Detect which cell encompasses the target text, then output its (X, Y) center coordinate. 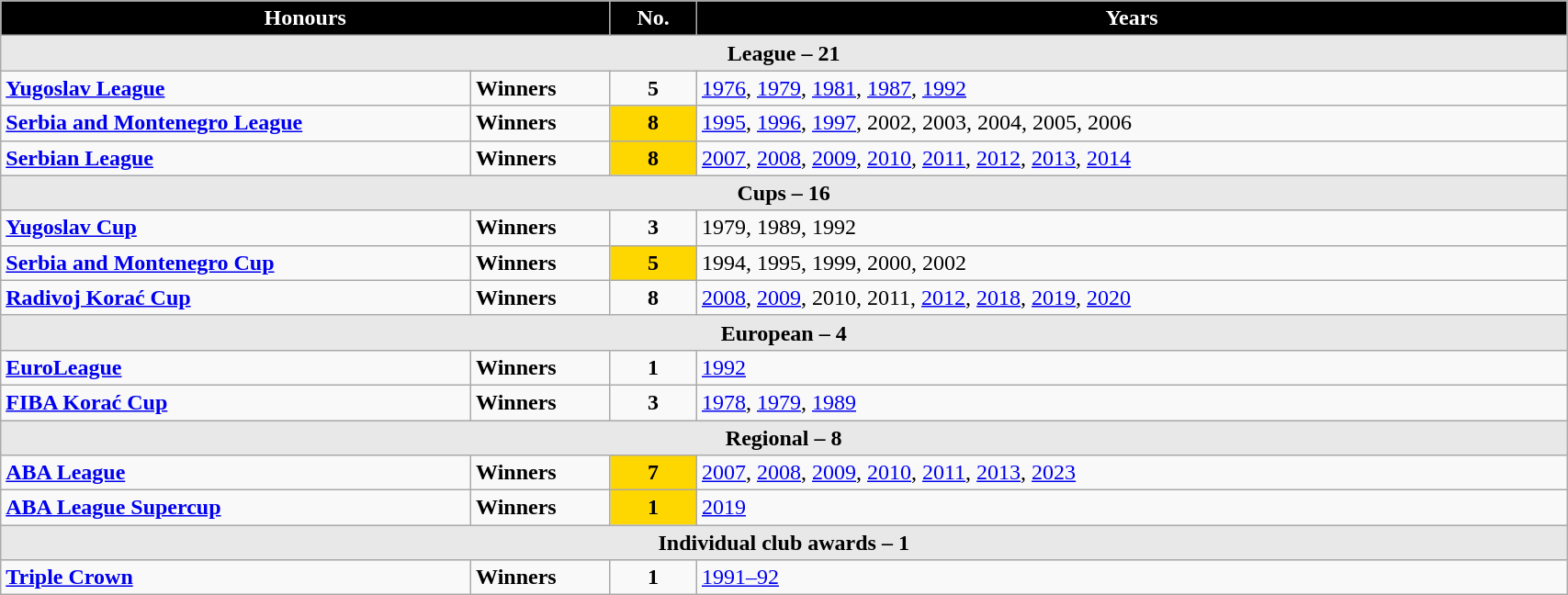
European – 4 (784, 332)
Honours (305, 18)
League – 21 (784, 53)
Years (1132, 18)
Serbian League (236, 158)
1992 (1132, 367)
2007, 2008, 2009, 2010, 2011, 2012, 2013, 2014 (1132, 158)
Cups – 16 (784, 193)
1979, 1989, 1992 (1132, 228)
ABA League Supercup (236, 508)
1991–92 (1132, 578)
1978, 1979, 1989 (1132, 402)
FIBA Korać Cup (236, 402)
Radivoj Korać Cup (236, 297)
Individual club awards – 1 (784, 543)
Yugoslav Cup (236, 228)
Serbia and Montenegro Cup (236, 263)
2008, 2009, 2010, 2011, 2012, 2018, 2019, 2020 (1132, 297)
1994, 1995, 1999, 2000, 2002 (1132, 263)
1995, 1996, 1997, 2002, 2003, 2004, 2005, 2006 (1132, 123)
2019 (1132, 508)
EuroLeague (236, 367)
Yugoslav League (236, 88)
1976, 1979, 1981, 1987, 1992 (1132, 88)
ABA League (236, 473)
Serbia and Montenegro League (236, 123)
7 (654, 473)
Triple Crown (236, 578)
2007, 2008, 2009, 2010, 2011, 2013, 2023 (1132, 473)
Regional – 8 (784, 438)
No. (654, 18)
